Extract the (x, y) coordinate from the center of the cell holding the provided text.  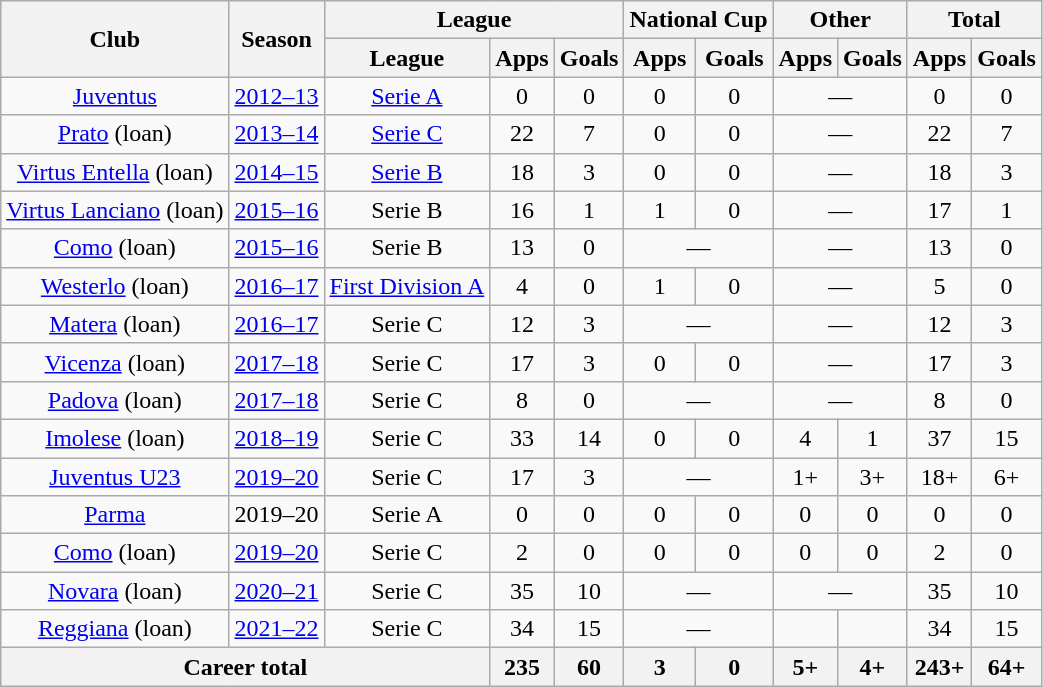
2013–14 (276, 134)
Parma (115, 515)
64+ (1007, 667)
2012–13 (276, 96)
Virtus Entella (loan) (115, 172)
National Cup (698, 20)
5+ (805, 667)
2021–22 (276, 629)
14 (589, 438)
Imolese (loan) (115, 438)
Season (276, 39)
33 (522, 438)
Total (974, 20)
243+ (939, 667)
37 (939, 438)
Novara (loan) (115, 591)
60 (589, 667)
4+ (873, 667)
5 (939, 286)
1+ (805, 477)
6+ (1007, 477)
Virtus Lanciano (loan) (115, 210)
16 (522, 210)
Padova (loan) (115, 400)
2020–21 (276, 591)
Reggiana (loan) (115, 629)
Matera (loan) (115, 324)
Club (115, 39)
Juventus U23 (115, 477)
235 (522, 667)
Other (840, 20)
Juventus (115, 96)
3+ (873, 477)
2018–19 (276, 438)
Career total (246, 667)
First Division A (407, 286)
Prato (loan) (115, 134)
2014–15 (276, 172)
Westerlo (loan) (115, 286)
Vicenza (loan) (115, 362)
18+ (939, 477)
